Locate the cell with the specified text and output its (X, Y) center coordinate. 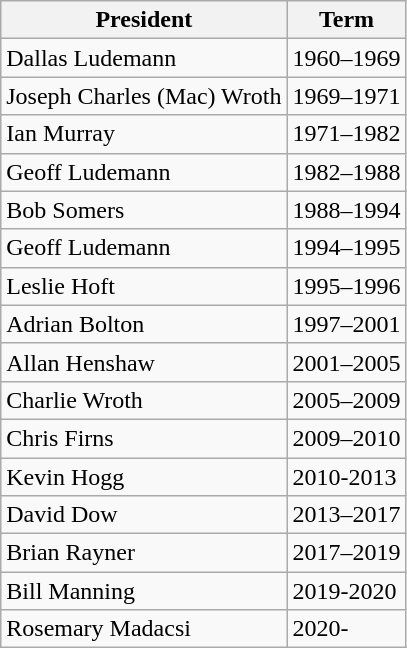
Bob Somers (144, 210)
President (144, 20)
Brian Rayner (144, 553)
1997–2001 (346, 324)
2005–2009 (346, 400)
1988–1994 (346, 210)
Kevin Hogg (144, 477)
2010-2013 (346, 477)
1994–1995 (346, 248)
David Dow (144, 515)
1995–1996 (346, 286)
Leslie Hoft (144, 286)
Dallas Ludemann (144, 58)
2020- (346, 629)
2009–2010 (346, 438)
Adrian Bolton (144, 324)
Ian Murray (144, 134)
Chris Firns (144, 438)
Rosemary Madacsi (144, 629)
1969–1971 (346, 96)
Allan Henshaw (144, 362)
Joseph Charles (Mac) Wroth (144, 96)
1971–1982 (346, 134)
2001–2005 (346, 362)
Charlie Wroth (144, 400)
2017–2019 (346, 553)
Term (346, 20)
2019-2020 (346, 591)
1960–1969 (346, 58)
1982–1988 (346, 172)
Bill Manning (144, 591)
2013–2017 (346, 515)
